Provide the (X, Y) coordinate of the cell's center where the given text is located.  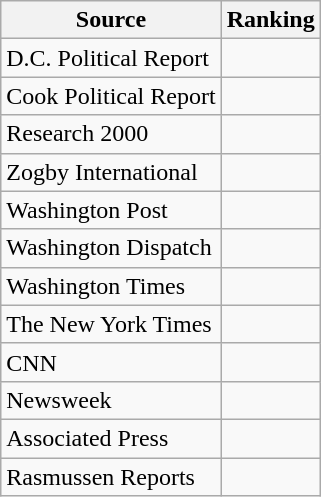
CNN (111, 362)
The New York Times (111, 324)
Associated Press (111, 438)
Washington Dispatch (111, 248)
Washington Times (111, 286)
Washington Post (111, 210)
Newsweek (111, 400)
Research 2000 (111, 134)
Ranking (270, 20)
Zogby International (111, 172)
Rasmussen Reports (111, 477)
Cook Political Report (111, 96)
D.C. Political Report (111, 58)
Source (111, 20)
